For the text-containing cell, return its midpoint in (x, y) coordinate format. 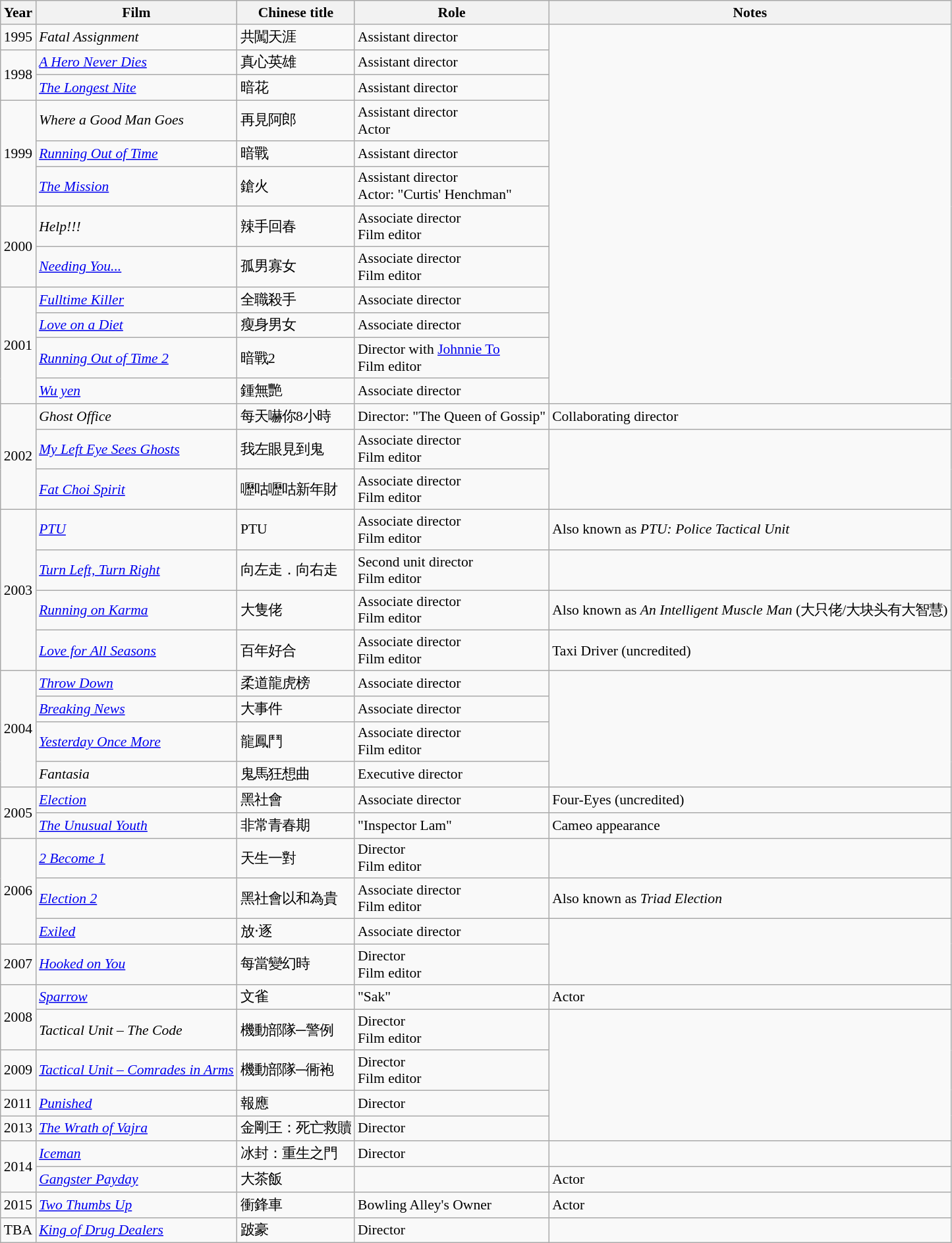
Year (18, 13)
Wu yen (136, 391)
Throw Down (136, 684)
Election (136, 800)
Role (452, 13)
Four-Eyes (uncredited) (750, 800)
Running Out of Time (136, 154)
2007 (18, 964)
全職殺手 (296, 300)
TBA (18, 1230)
2002 (18, 457)
Iceman (136, 1154)
報應 (296, 1103)
共闖天涯 (296, 37)
The Unusual Youth (136, 826)
大事件 (296, 709)
Tactical Unit – The Code (136, 1030)
柔道龍虎榜 (296, 684)
大隻佬 (296, 610)
辣手回春 (296, 227)
Also known as An Intelligent Muscle Man (大只佬/大块头有大智慧) (750, 610)
機動部隊─衕袍 (296, 1070)
Help!!! (136, 227)
2011 (18, 1103)
鎗火 (296, 186)
Director: "The Queen of Gossip" (452, 416)
The Mission (136, 186)
黑社會以和為貴 (296, 898)
放‧逐 (296, 931)
每天嚇你8小時 (296, 416)
暗戰2 (296, 358)
Second unit directorFilm editor (452, 570)
2013 (18, 1129)
Breaking News (136, 709)
Bowling Alley's Owner (452, 1205)
Yesterday Once More (136, 742)
我左眼見到鬼 (296, 449)
2006 (18, 891)
Fatal Assignment (136, 37)
My Left Eye Sees Ghosts (136, 449)
Love on a Diet (136, 325)
金剛王：死亡救贖 (296, 1129)
Chinese title (296, 13)
Director with Johnnie ToFilm editor (452, 358)
1999 (18, 154)
跛豪 (296, 1230)
Election 2 (136, 898)
Punished (136, 1103)
向左走．向右走 (296, 570)
Turn Left, Turn Right (136, 570)
The Wrath of Vajra (136, 1129)
Collaborating director (750, 416)
Running on Karma (136, 610)
Assistant directorActor (452, 121)
衝鋒車 (296, 1205)
嚦咕嚦咕新年財 (296, 490)
天生一對 (296, 858)
Ghost Office (136, 416)
大茶飯 (296, 1179)
Exiled (136, 931)
2004 (18, 729)
鬼馬狂想曲 (296, 775)
2005 (18, 813)
Assistant directorActor: "Curtis' Henchman" (452, 186)
1995 (18, 37)
非常青春期 (296, 826)
暗戰 (296, 154)
2 Become 1 (136, 858)
Taxi Driver (uncredited) (750, 651)
2003 (18, 590)
A Hero Never Dies (136, 62)
龍鳳鬥 (296, 742)
真心英雄 (296, 62)
2009 (18, 1070)
冰封：重生之門 (296, 1154)
瘦身男女 (296, 325)
2014 (18, 1167)
Notes (750, 13)
Two Thumbs Up (136, 1205)
Sparrow (136, 997)
百年好合 (296, 651)
鍾無艷 (296, 391)
2015 (18, 1205)
Gangster Payday (136, 1179)
"Inspector Lam" (452, 826)
黑社會 (296, 800)
Tactical Unit – Comrades in Arms (136, 1070)
2000 (18, 247)
Fulltime Killer (136, 300)
Hooked on You (136, 964)
King of Drug Dealers (136, 1230)
1998 (18, 75)
Film (136, 13)
The Longest Nite (136, 88)
每當變幻時 (296, 964)
機動部隊─警例 (296, 1030)
Fantasia (136, 775)
再見阿郎 (296, 121)
Cameo appearance (750, 826)
2001 (18, 345)
Executive director (452, 775)
Also known as PTU: Police Tactical Unit (750, 530)
暗花 (296, 88)
Love for All Seasons (136, 651)
Running Out of Time 2 (136, 358)
孤男寡女 (296, 267)
Needing You... (136, 267)
"Sak" (452, 997)
文雀 (296, 997)
Also known as Triad Election (750, 898)
Fat Choi Spirit (136, 490)
Where a Good Man Goes (136, 121)
2008 (18, 1017)
